Scan for the cell matching the given text and deliver its [x, y] coordinate at center. 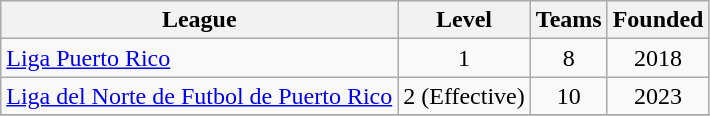
10 [568, 96]
League [200, 20]
Liga del Norte de Futbol de Puerto Rico [200, 96]
2023 [658, 96]
2018 [658, 58]
1 [464, 58]
Founded [658, 20]
Liga Puerto Rico [200, 58]
2 (Effective) [464, 96]
Level [464, 20]
8 [568, 58]
Teams [568, 20]
